Detect which cell encompasses the target text, then output its (X, Y) center coordinate. 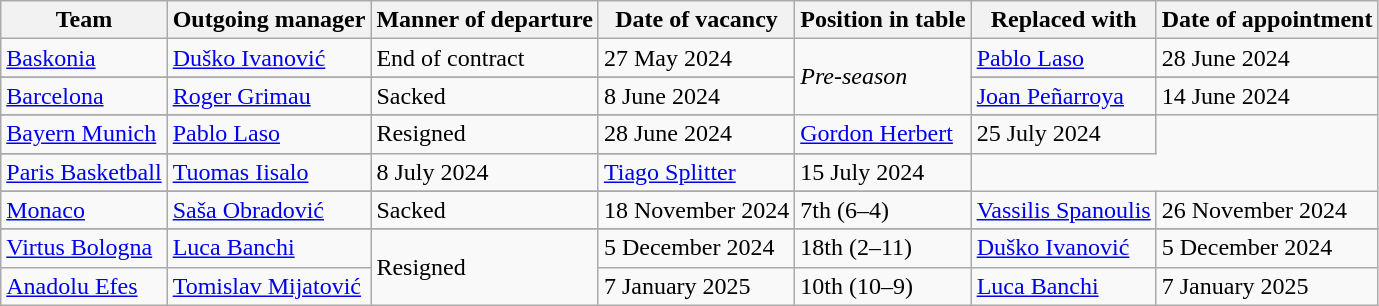
Tomislav Mijatović (269, 286)
18th (2–11) (883, 248)
Saša Obradović (269, 210)
10th (10–9) (883, 286)
Baskonia (84, 58)
Vassilis Spanoulis (1064, 210)
26 November 2024 (1267, 210)
25 July 2024 (1064, 134)
Manner of departure (484, 20)
Virtus Bologna (84, 248)
Tuomas Iisalo (269, 172)
14 June 2024 (1267, 96)
Outgoing manager (269, 20)
27 May 2024 (696, 58)
Position in table (883, 20)
End of contract (484, 58)
Paris Basketball (84, 172)
Date of vacancy (696, 20)
Tiago Splitter (696, 172)
8 June 2024 (696, 96)
Anadolu Efes (84, 286)
Bayern Munich (84, 134)
Barcelona (84, 96)
18 November 2024 (696, 210)
Roger Grimau (269, 96)
Pre-season (883, 77)
Replaced with (1064, 20)
Monaco (84, 210)
8 July 2024 (484, 172)
Gordon Herbert (883, 134)
Date of appointment (1267, 20)
Joan Peñarroya (1064, 96)
7th (6–4) (883, 210)
15 July 2024 (883, 172)
Team (84, 20)
